Locate the cell with the specified text and output its [X, Y] center coordinate. 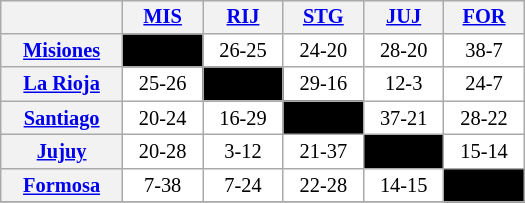
28-22 [484, 118]
7-38 [162, 185]
29-16 [323, 84]
24-20 [323, 51]
14-15 [403, 185]
JUJ [403, 17]
16-29 [243, 118]
12-3 [403, 84]
22-28 [323, 185]
RIJ [243, 17]
MIS [162, 17]
20-28 [162, 152]
26-25 [243, 51]
Santiago [62, 118]
25-26 [162, 84]
Formosa [62, 185]
STG [323, 17]
3-12 [243, 152]
37-21 [403, 118]
FOR [484, 17]
La Rioja [62, 84]
38-7 [484, 51]
15-14 [484, 152]
Misiones [62, 51]
20-24 [162, 118]
28-20 [403, 51]
Jujuy [62, 152]
24-7 [484, 84]
7-24 [243, 185]
21-37 [323, 152]
